Locate the cell with the specified text and output its (x, y) center coordinate. 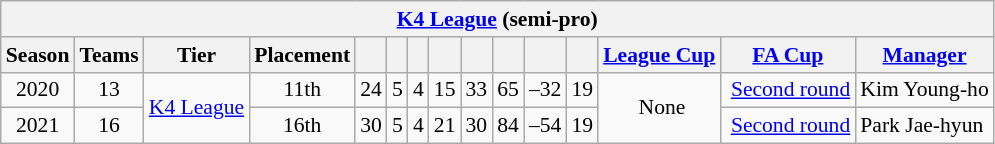
Teams (108, 55)
Season (38, 55)
15 (445, 90)
Placement (302, 55)
2020 (38, 90)
–54 (546, 126)
2021 (38, 126)
None (659, 108)
16th (302, 126)
Kim Young-ho (924, 90)
21 (445, 126)
84 (508, 126)
24 (371, 90)
16 (108, 126)
K4 League (semi-pro) (498, 19)
11th (302, 90)
FA Cup (788, 55)
League Cup (659, 55)
65 (508, 90)
Tier (196, 55)
33 (476, 90)
K4 League (196, 108)
Manager (924, 55)
13 (108, 90)
–32 (546, 90)
Park Jae-hyun (924, 126)
